Scan for the cell matching the given text and deliver its (X, Y) coordinate at center. 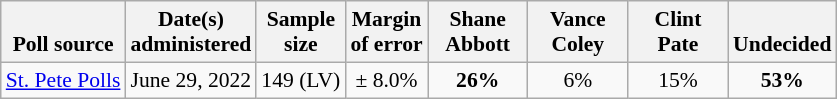
15% (678, 80)
ClintPate (678, 32)
ShaneAbbott (478, 32)
Date(s)administered (190, 32)
St. Pete Polls (64, 80)
Marginof error (386, 32)
149 (LV) (300, 80)
Poll source (64, 32)
26% (478, 80)
± 8.0% (386, 80)
Undecided (782, 32)
Samplesize (300, 32)
53% (782, 80)
June 29, 2022 (190, 80)
VanceColey (578, 32)
6% (578, 80)
